Provide the (x, y) coordinate of the cell's center where the given text is located.  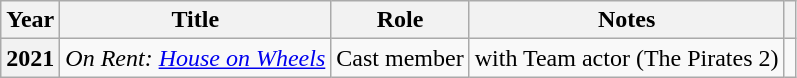
2021 (30, 58)
Role (400, 20)
Cast member (400, 58)
Title (196, 20)
On Rent: House on Wheels (196, 58)
with Team actor (The Pirates 2) (626, 58)
Notes (626, 20)
Year (30, 20)
